From the cell containing the given text, extract its center point as [x, y] coordinate. 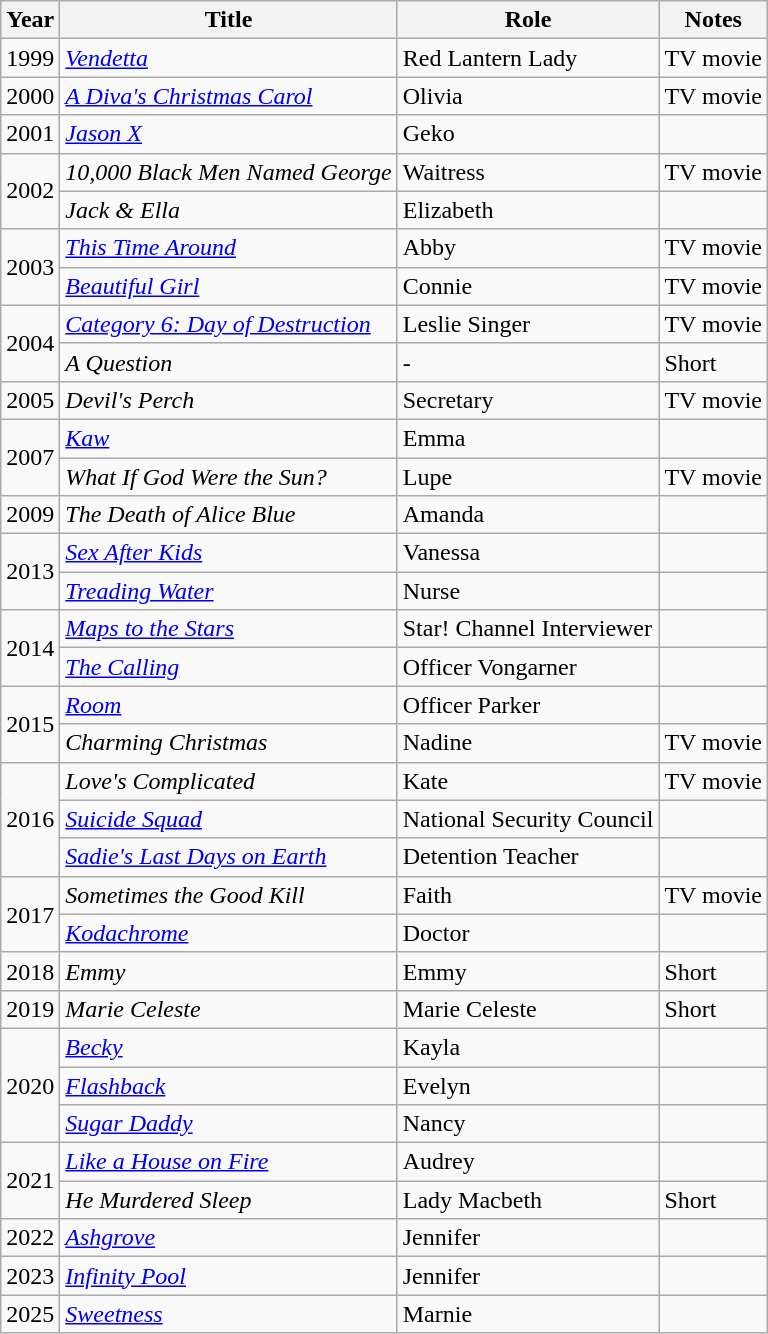
2005 [30, 400]
2002 [30, 191]
2004 [30, 343]
Sometimes the Good Kill [228, 895]
Doctor [528, 933]
2013 [30, 572]
Beautiful Girl [228, 286]
Kaw [228, 438]
10,000 Black Men Named George [228, 172]
Waitress [528, 172]
2000 [30, 96]
Like a House on Fire [228, 1162]
Detention Teacher [528, 857]
Red Lantern Lady [528, 58]
2007 [30, 457]
Connie [528, 286]
2009 [30, 515]
Elizabeth [528, 210]
Maps to the Stars [228, 629]
Room [228, 705]
Sex After Kids [228, 553]
Vendetta [228, 58]
2003 [30, 267]
Kayla [528, 1047]
Ashgrove [228, 1238]
2023 [30, 1276]
Olivia [528, 96]
Love's Complicated [228, 781]
Flashback [228, 1085]
Star! Channel Interviewer [528, 629]
Kodachrome [228, 933]
Lupe [528, 477]
Kate [528, 781]
Audrey [528, 1162]
This Time Around [228, 248]
Vanessa [528, 553]
Nancy [528, 1124]
Evelyn [528, 1085]
2019 [30, 1009]
Geko [528, 134]
2016 [30, 819]
Title [228, 20]
He Murdered Sleep [228, 1200]
Jack & Ella [228, 210]
2020 [30, 1085]
Emma [528, 438]
2022 [30, 1238]
2017 [30, 914]
Suicide Squad [228, 819]
Notes [714, 20]
Marnie [528, 1314]
Infinity Pool [228, 1276]
2025 [30, 1314]
National Security Council [528, 819]
Charming Christmas [228, 743]
Sweetness [228, 1314]
Year [30, 20]
2018 [30, 971]
2021 [30, 1181]
Officer Parker [528, 705]
Lady Macbeth [528, 1200]
What If God Were the Sun? [228, 477]
Secretary [528, 400]
Jason X [228, 134]
2014 [30, 648]
1999 [30, 58]
A Diva's Christmas Carol [228, 96]
Faith [528, 895]
Officer Vongarner [528, 667]
The Calling [228, 667]
Treading Water [228, 591]
Sadie's Last Days on Earth [228, 857]
Nadine [528, 743]
Nurse [528, 591]
- [528, 362]
2015 [30, 724]
Devil's Perch [228, 400]
A Question [228, 362]
The Death of Alice Blue [228, 515]
Leslie Singer [528, 324]
Category 6: Day of Destruction [228, 324]
Role [528, 20]
2001 [30, 134]
Amanda [528, 515]
Sugar Daddy [228, 1124]
Becky [228, 1047]
Abby [528, 248]
